Extract the (x, y) coordinate from the center of the cell holding the provided text.  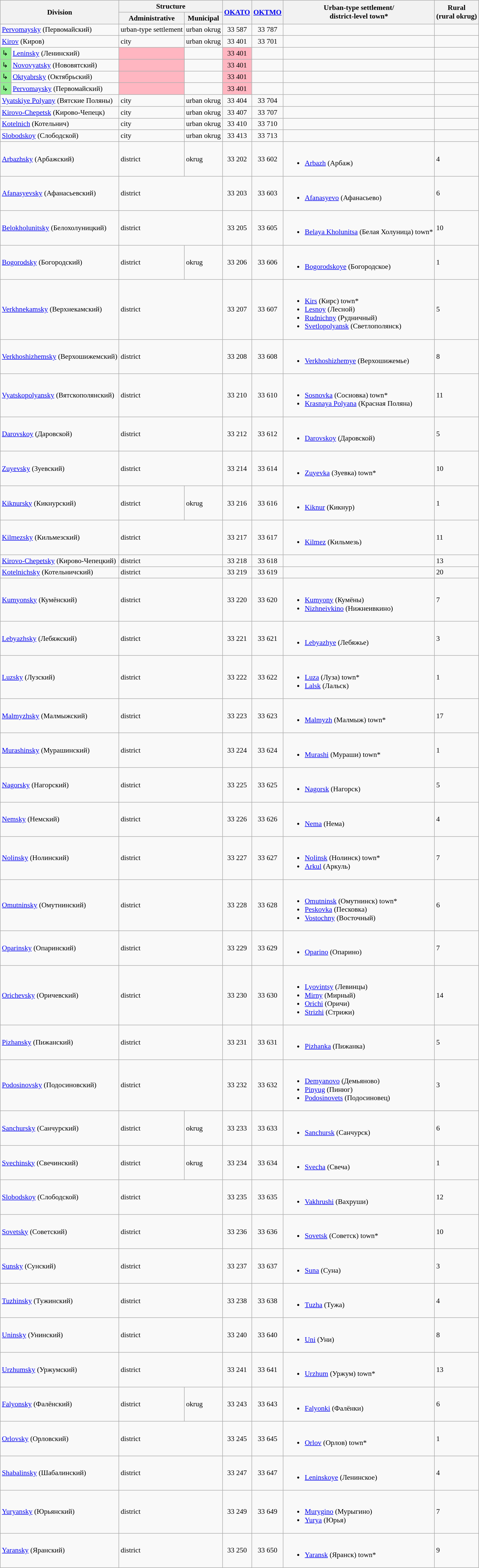
Falyonki (Фалёнки) (359, 1404)
Nagorsk (Нагорск) (359, 785)
Arbazhsky (Арбажский) (60, 159)
33 631 (267, 1042)
33 241 (237, 1370)
Omutninsk (Омутнинск) town*Peskovka (Песковка)Vostochny (Восточный) (359, 905)
33 640 (267, 1335)
Kiknur (Кикнур) (359, 503)
Oktyabrsky (Октябрьский) (65, 77)
Sosnovka (Сосновка) town*Krasnaya Polyana (Красная Поляна) (359, 395)
Nolinsk (Нолинск) town*Arkul (Аркуль) (359, 858)
33 231 (237, 1042)
Structure (171, 6)
Kumyony (Кумёны)Nizhneivkino (Нижнеивкино) (359, 600)
33 226 (237, 819)
33 713 (267, 136)
Shabalinsky (Шабалинский) (60, 1473)
Sanchursk (Санчурск) (359, 1128)
33 233 (237, 1128)
33 208 (237, 357)
33 210 (237, 395)
Nagorsky (Нагорский) (60, 785)
Murashinsky (Мурашинский) (60, 750)
Lebyazhye (Лебяжье) (359, 639)
Suna (Суна) (359, 1266)
33 413 (237, 136)
Pizhansky (Пижанский) (60, 1042)
33 240 (237, 1335)
33 227 (237, 858)
33 407 (237, 112)
33 647 (267, 1473)
33 616 (267, 503)
33 603 (267, 193)
33 222 (237, 677)
33 606 (267, 263)
33 627 (267, 858)
Tuzha (Тужа) (359, 1301)
Orlovsky (Орловский) (60, 1439)
33 605 (267, 228)
33 610 (267, 395)
33 638 (267, 1301)
Sunsky (Сунский) (60, 1266)
33 625 (267, 785)
Tuzhinsky (Тужинский) (60, 1301)
33 704 (267, 101)
20 (457, 573)
33 202 (237, 159)
Murashi (Мураши) town* (359, 750)
33 607 (267, 309)
Kumyonsky (Кумёнский) (60, 600)
33 614 (267, 469)
33 633 (267, 1128)
33 637 (267, 1266)
Kiknursky (Кикнурский) (60, 503)
33 247 (237, 1473)
Arbazh (Арбаж) (359, 159)
33 236 (237, 1232)
33 250 (237, 1550)
Podosinovsky (Подосиновский) (60, 1085)
Vyatskiye Polyany (Вятские Поляны) (60, 101)
Falyonsky (Фалёнский) (60, 1404)
Yuryansky (Юрьянский) (60, 1512)
Lebyazhsky (Лебяжский) (60, 639)
Division (60, 12)
Rural(rural okrug) (457, 12)
Bogorodskoye (Богородское) (359, 263)
33 628 (267, 905)
33 220 (237, 600)
33 650 (267, 1550)
Omutninsky (Омутнинский) (60, 905)
33 623 (267, 716)
33 232 (237, 1085)
33 787 (267, 30)
Oparinsky (Опаринский) (60, 948)
Luzsky (Лузский) (60, 677)
33 238 (237, 1301)
33 635 (267, 1197)
33 219 (237, 573)
Belokholunitsky (Белохолуницкий) (60, 228)
Kotelnich (Котельнич) (60, 124)
33 410 (237, 124)
Verkhoshizhemsky (Верхошижемский) (60, 357)
Luza (Луза) town*Lalsk (Лальск) (359, 677)
Orichevsky (Оричевский) (60, 995)
Pizhanka (Пижанка) (359, 1042)
33 249 (237, 1512)
33 229 (237, 948)
OKTMO (267, 12)
Nemsky (Немский) (60, 819)
Murygino (Мурыгино)Yurya (Юрья) (359, 1512)
Lyovintsy (Левинцы)Mirny (Мирный)Orichi (Оричи)Strizhi (Стрижи) (359, 995)
33 224 (237, 750)
Demyanovo (Демьяново)Pinyug (Пинюг)Podosinovets (Подосиновец) (359, 1085)
Leninsky (Ленинский) (65, 54)
Belaya Kholunitsa (Белая Холуница) town* (359, 228)
33 235 (237, 1197)
Urzhum (Уржум) town* (359, 1370)
33 630 (267, 995)
33 620 (267, 600)
12 (457, 1197)
Malmyzh (Малмыж) town* (359, 716)
OKATO (237, 12)
33 237 (237, 1266)
33 230 (237, 995)
Verkhoshizhemye (Верхошижемье) (359, 357)
Urban-type settlement/district-level town* (359, 12)
Kirs (Кирс) town*Lesnoy (Лесной)Rudnichny (Рудничный)Svetlopolyansk (Светлополянск) (359, 309)
Verkhnekamsky (Верхнекамский) (60, 309)
33 612 (267, 434)
33 617 (267, 538)
33 223 (237, 716)
Leninskoye (Ленинское) (359, 1473)
urban-type settlement (152, 30)
33 624 (267, 750)
Yaransk (Яранск) town* (359, 1550)
Nolinsky (Нолинский) (60, 858)
33 205 (237, 228)
33 203 (237, 193)
9 (457, 1550)
Oparino (Опарино) (359, 948)
33 212 (237, 434)
Kirov (Киров) (60, 42)
33 643 (267, 1404)
33 216 (237, 503)
Orlov (Орлов) town* (359, 1439)
Novovyatsky (Нововятский) (65, 65)
Urzhumsky (Уржумский) (60, 1370)
Malmyzhsky (Малмыжский) (60, 716)
33 622 (267, 677)
33 245 (237, 1439)
33 206 (237, 263)
33 234 (237, 1163)
Sanchursky (Санчурский) (60, 1128)
Kilmez (Кильмезь) (359, 538)
33 243 (237, 1404)
33 632 (267, 1085)
Yaransky (Яранский) (60, 1550)
17 (457, 716)
33 217 (237, 538)
Svechinsky (Свечинский) (60, 1163)
33 228 (237, 905)
Zuyevka (Зуевка) town* (359, 469)
Municipal (203, 18)
33 621 (267, 639)
33 710 (267, 124)
33 701 (267, 42)
33 225 (237, 785)
33 218 (237, 561)
Sovetsk (Советск) town* (359, 1232)
33 404 (237, 101)
Zuyevsky (Зуевский) (60, 469)
33 618 (267, 561)
33 602 (267, 159)
33 645 (267, 1439)
33 619 (267, 573)
Uninsky (Унинский) (60, 1335)
33 707 (267, 112)
Uni (Уни) (359, 1335)
Vyatskopolyansky (Вятскополянский) (60, 395)
Afanasyevo (Афанасьево) (359, 193)
Kirovo-Chepetsk (Кирово-Чепецк) (60, 112)
Nema (Нема) (359, 819)
33 608 (267, 357)
Afanasyevsky (Афанасьевский) (60, 193)
33 634 (267, 1163)
Svecha (Свеча) (359, 1163)
33 629 (267, 948)
33 214 (237, 469)
Kotelnichsky (Котельничский) (60, 573)
33 587 (237, 30)
Bogorodsky (Богородский) (60, 263)
33 641 (267, 1370)
Kilmezsky (Кильмезский) (60, 538)
Kirovo-Chepetsky (Кирово-Чепецкий) (60, 561)
Sovetsky (Советский) (60, 1232)
14 (457, 995)
Vakhrushi (Вахруши) (359, 1197)
Administrative (152, 18)
33 636 (267, 1232)
33 649 (267, 1512)
33 626 (267, 819)
33 221 (237, 639)
33 207 (237, 309)
